Pinpoint the cell where the given text exists, returning its [x, y] midpoint coordinate. 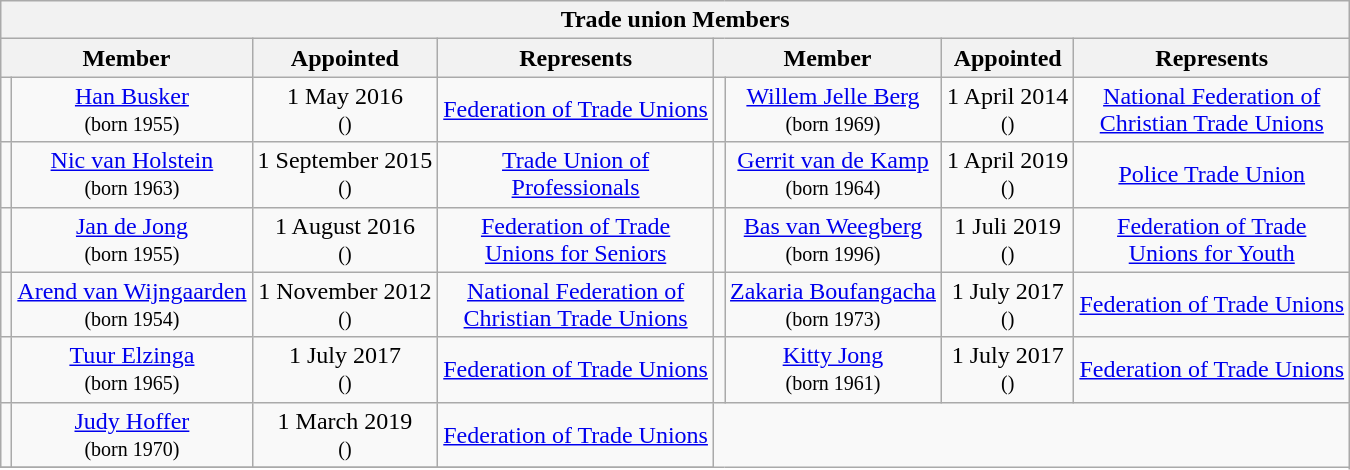
Arend van Wijngaarden (born 1954) [132, 304]
Police Trade Union [1212, 174]
Gerrit van de Kamp (born 1964) [834, 174]
Kitty Jong (born 1961) [834, 370]
Trade Union of Professionals [576, 174]
1 September 2015 () [345, 174]
1 April 2014 () [1007, 110]
1 Juli 2019 () [1007, 240]
Bas van Weegberg (born 1996) [834, 240]
1 May 2016 () [345, 110]
Federation of Trade Unions for Seniors [576, 240]
Willem Jelle Berg (born 1969) [834, 110]
1 April 2019 () [1007, 174]
Trade union Members [676, 20]
1 March 2019 () [345, 434]
1 November 2012 () [345, 304]
1 August 2016 () [345, 240]
Tuur Elzinga (born 1965) [132, 370]
Han Busker (born 1955) [132, 110]
Zakaria Boufangacha (born 1973) [834, 304]
Federation of Trade Unions for Youth [1212, 240]
Nic van Holstein (born 1963) [132, 174]
Judy Hoffer (born 1970) [132, 434]
Jan de Jong (born 1955) [132, 240]
